Detect which cell encompasses the target text, then output its (x, y) center coordinate. 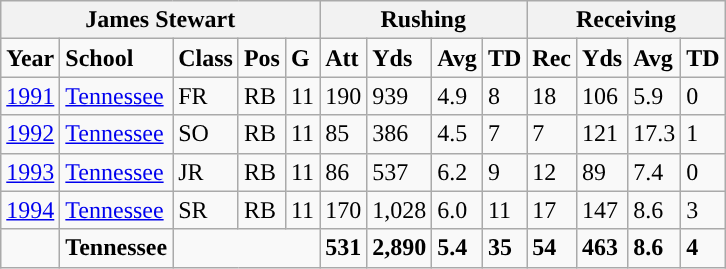
12 (552, 172)
James Stewart (160, 20)
SR (206, 210)
4.5 (458, 134)
School (116, 58)
1 (703, 134)
17 (552, 210)
1993 (30, 172)
1,028 (400, 210)
2,890 (400, 248)
35 (504, 248)
6.2 (458, 172)
8 (504, 96)
17.3 (654, 134)
1992 (30, 134)
7.4 (654, 172)
121 (602, 134)
85 (344, 134)
54 (552, 248)
JR (206, 172)
Class (206, 58)
3 (703, 210)
86 (344, 172)
939 (400, 96)
106 (602, 96)
Receiving (626, 20)
5.9 (654, 96)
Att (344, 58)
6.0 (458, 210)
Rec (552, 58)
FR (206, 96)
537 (400, 172)
89 (602, 172)
18 (552, 96)
5.4 (458, 248)
4 (703, 248)
SO (206, 134)
1991 (30, 96)
Pos (262, 58)
9 (504, 172)
190 (344, 96)
386 (400, 134)
4.9 (458, 96)
531 (344, 248)
Year (30, 58)
1994 (30, 210)
Rushing (424, 20)
463 (602, 248)
G (302, 58)
170 (344, 210)
147 (602, 210)
